Capture the cell that displays the provided text and extract its [X, Y] central coordinate. 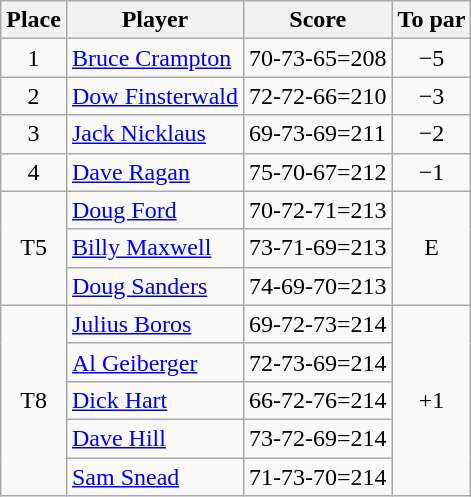
−2 [432, 134]
75-70-67=212 [318, 172]
Player [154, 20]
4 [34, 172]
72-72-66=210 [318, 96]
71-73-70=214 [318, 477]
+1 [432, 400]
74-69-70=213 [318, 286]
70-72-71=213 [318, 210]
Score [318, 20]
−3 [432, 96]
Dave Ragan [154, 172]
Bruce Crampton [154, 58]
66-72-76=214 [318, 400]
3 [34, 134]
69-73-69=211 [318, 134]
69-72-73=214 [318, 324]
Place [34, 20]
73-71-69=213 [318, 248]
Dave Hill [154, 438]
73-72-69=214 [318, 438]
Jack Nicklaus [154, 134]
E [432, 248]
T8 [34, 400]
Dow Finsterwald [154, 96]
−5 [432, 58]
72-73-69=214 [318, 362]
Julius Boros [154, 324]
Sam Snead [154, 477]
Al Geiberger [154, 362]
1 [34, 58]
Doug Sanders [154, 286]
Billy Maxwell [154, 248]
To par [432, 20]
−1 [432, 172]
T5 [34, 248]
Dick Hart [154, 400]
2 [34, 96]
70-73-65=208 [318, 58]
Doug Ford [154, 210]
